From the cell containing the given text, extract its center point as [x, y] coordinate. 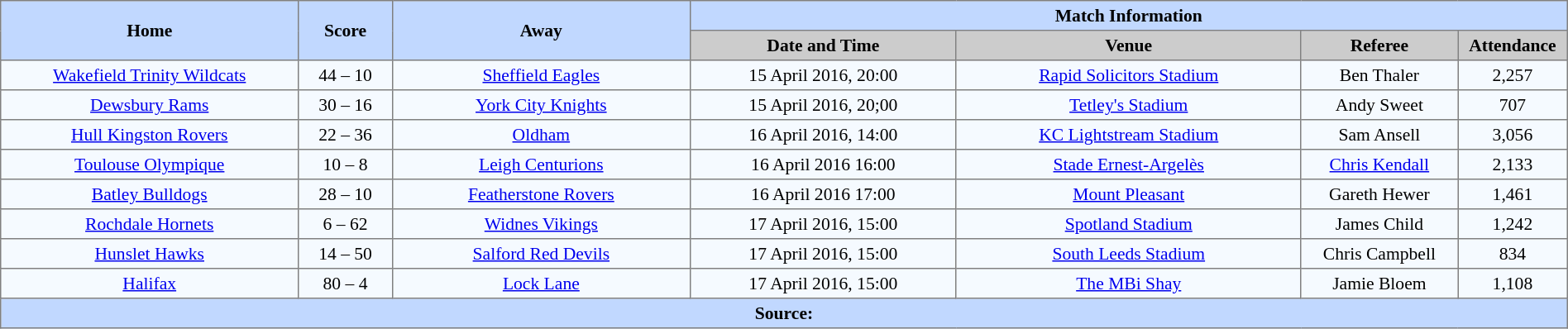
1,461 [1513, 194]
Attendance [1513, 45]
3,056 [1513, 135]
30 – 16 [346, 105]
Sheffield Eagles [541, 75]
KC Lightstream Stadium [1128, 135]
16 April 2016 17:00 [823, 194]
Leigh Centurions [541, 164]
Halifax [150, 284]
1,108 [1513, 284]
6 – 62 [346, 224]
Away [541, 31]
Toulouse Olympique [150, 164]
44 – 10 [346, 75]
Widnes Vikings [541, 224]
Chris Kendall [1379, 164]
Featherstone Rovers [541, 194]
Dewsbury Rams [150, 105]
834 [1513, 254]
Andy Sweet [1379, 105]
Jamie Bloem [1379, 284]
Match Information [1128, 16]
Rapid Solicitors Stadium [1128, 75]
Salford Red Devils [541, 254]
Batley Bulldogs [150, 194]
16 April 2016, 14:00 [823, 135]
Spotland Stadium [1128, 224]
South Leeds Stadium [1128, 254]
Hunslet Hawks [150, 254]
28 – 10 [346, 194]
707 [1513, 105]
1,242 [1513, 224]
15 April 2016, 20;00 [823, 105]
Sam Ansell [1379, 135]
22 – 36 [346, 135]
Hull Kingston Rovers [150, 135]
Gareth Hewer [1379, 194]
Referee [1379, 45]
Tetley's Stadium [1128, 105]
2,133 [1513, 164]
Ben Thaler [1379, 75]
Wakefield Trinity Wildcats [150, 75]
The MBi Shay [1128, 284]
Lock Lane [541, 284]
James Child [1379, 224]
York City Knights [541, 105]
15 April 2016, 20:00 [823, 75]
Source: [784, 313]
Chris Campbell [1379, 254]
Rochdale Hornets [150, 224]
16 April 2016 16:00 [823, 164]
10 – 8 [346, 164]
Date and Time [823, 45]
Home [150, 31]
Stade Ernest-Argelès [1128, 164]
Score [346, 31]
2,257 [1513, 75]
Venue [1128, 45]
80 – 4 [346, 284]
Oldham [541, 135]
Mount Pleasant [1128, 194]
14 – 50 [346, 254]
